Detect which cell encompasses the target text, then output its (X, Y) center coordinate. 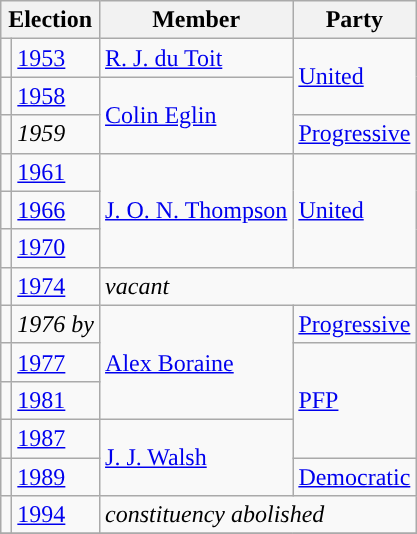
1994 (56, 515)
Colin Eglin (196, 115)
1976 by (56, 324)
constituency abolished (258, 515)
1981 (56, 400)
1989 (56, 477)
R. J. du Toit (196, 58)
1987 (56, 438)
1970 (56, 248)
1974 (56, 286)
PFP (354, 400)
Alex Boraine (196, 362)
Party (354, 20)
Election (50, 20)
vacant (258, 286)
1958 (56, 96)
1953 (56, 58)
Member (196, 20)
1977 (56, 362)
1966 (56, 210)
1961 (56, 172)
J. J. Walsh (196, 457)
1959 (56, 134)
Democratic (354, 477)
J. O. N. Thompson (196, 210)
